Pinpoint the cell where the given text exists, returning its [X, Y] midpoint coordinate. 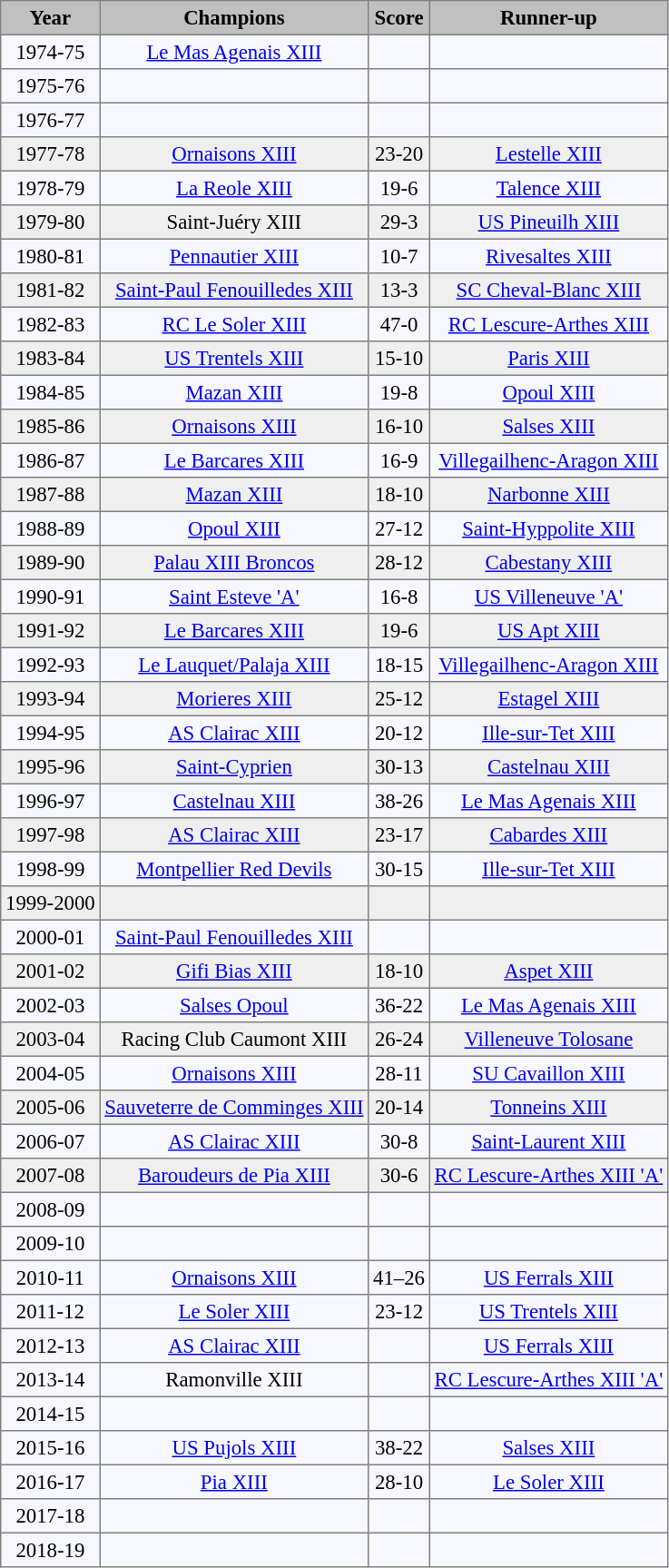
2006-07 [51, 1141]
Rivesaltes XIII [548, 256]
1982-83 [51, 324]
2013-14 [51, 1380]
Sauveterre de Comminges XIII [234, 1108]
2016-17 [51, 1482]
1980-81 [51, 256]
1989-90 [51, 563]
2017-18 [51, 1516]
2008-09 [51, 1209]
Cabestany XIII [548, 563]
30-13 [399, 767]
1996-97 [51, 801]
Saint Esteve 'A' [234, 597]
1979-80 [51, 222]
13-3 [399, 291]
1987-88 [51, 495]
15-10 [399, 359]
Saint-Cyprien [234, 767]
1981-82 [51, 291]
2005-06 [51, 1108]
US Apt XIII [548, 631]
1976-77 [51, 120]
41–26 [399, 1277]
28-10 [399, 1482]
18-15 [399, 665]
Year [51, 18]
1997-98 [51, 835]
36-22 [399, 1005]
2001-02 [51, 971]
RC Le Soler XIII [234, 324]
2007-08 [51, 1176]
Le Lauquet/Palaja XIII [234, 665]
1995-96 [51, 767]
1983-84 [51, 359]
30-8 [399, 1141]
47-0 [399, 324]
Gifi Bias XIII [234, 971]
1993-94 [51, 699]
1994-95 [51, 733]
2002-03 [51, 1005]
1991-92 [51, 631]
29-3 [399, 222]
19-8 [399, 392]
RC Lescure-Arthes XIII [548, 324]
Estagel XIII [548, 699]
1975-76 [51, 86]
28-12 [399, 563]
16-8 [399, 597]
Lestelle XIII [548, 154]
Narbonne XIII [548, 495]
Tonneins XIII [548, 1108]
25-12 [399, 699]
2012-13 [51, 1346]
Cabardes XIII [548, 835]
1985-86 [51, 427]
Paris XIII [548, 359]
Racing Club Caumont XIII [234, 1040]
23-20 [399, 154]
2009-10 [51, 1244]
27-12 [399, 528]
La Reole XIII [234, 188]
20-14 [399, 1108]
Pia XIII [234, 1482]
1977-78 [51, 154]
1984-85 [51, 392]
US Pujols XIII [234, 1448]
Score [399, 18]
38-22 [399, 1448]
1978-79 [51, 188]
SU Cavaillon XIII [548, 1073]
1974-75 [51, 52]
30-6 [399, 1176]
23-12 [399, 1312]
Salses Opoul [234, 1005]
Talence XIII [548, 188]
Morieres XIII [234, 699]
2014-15 [51, 1414]
16-10 [399, 427]
2004-05 [51, 1073]
Champions [234, 18]
1986-87 [51, 460]
SC Cheval-Blanc XIII [548, 291]
Pennautier XIII [234, 256]
1999-2000 [51, 903]
2015-16 [51, 1448]
28-11 [399, 1073]
23-17 [399, 835]
Aspet XIII [548, 971]
Saint-Hyppolite XIII [548, 528]
1992-93 [51, 665]
2000-01 [51, 937]
Villeneuve Tolosane [548, 1040]
16-9 [399, 460]
Saint-Juéry XIII [234, 222]
1988-89 [51, 528]
38-26 [399, 801]
US Villeneuve 'A' [548, 597]
26-24 [399, 1040]
Montpellier Red Devils [234, 869]
2010-11 [51, 1277]
Palau XIII Broncos [234, 563]
20-12 [399, 733]
1990-91 [51, 597]
Baroudeurs de Pia XIII [234, 1176]
Saint-Laurent XIII [548, 1141]
2018-19 [51, 1550]
Runner-up [548, 18]
1998-99 [51, 869]
US Pineuilh XIII [548, 222]
Ramonville XIII [234, 1380]
2003-04 [51, 1040]
2011-12 [51, 1312]
10-7 [399, 256]
30-15 [399, 869]
